Locate the cell with the specified text and output its (X, Y) center coordinate. 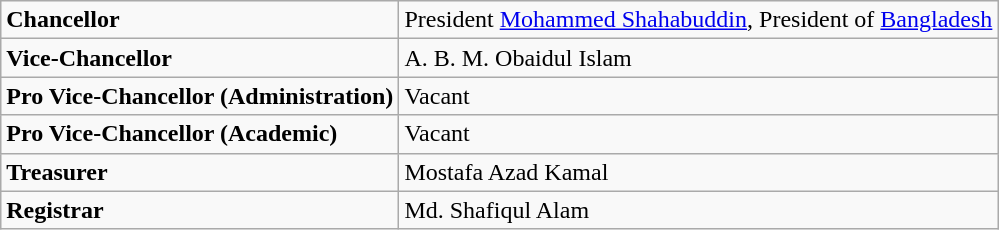
Registrar (200, 210)
Vice-Chancellor (200, 58)
A. B. M. Obaidul Islam (698, 58)
Chancellor (200, 20)
Pro Vice-Chancellor (Academic) (200, 134)
Mostafa Azad Kamal (698, 172)
Treasurer (200, 172)
Md. Shafiqul Alam (698, 210)
President Mohammed Shahabuddin, President of Bangladesh (698, 20)
Pro Vice-Chancellor (Administration) (200, 96)
